Return the (X, Y) coordinate for the center point of the cell that contains the specified text.  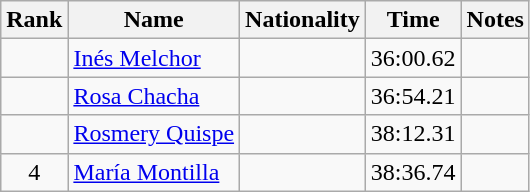
Nationality (303, 20)
Name (154, 20)
Time (413, 20)
38:12.31 (413, 134)
Notes (495, 20)
Rosa Chacha (154, 96)
Rosmery Quispe (154, 134)
36:54.21 (413, 96)
María Montilla (154, 172)
4 (34, 172)
Inés Melchor (154, 58)
36:00.62 (413, 58)
Rank (34, 20)
38:36.74 (413, 172)
